For the text-containing cell, return its midpoint in [x, y] coordinate format. 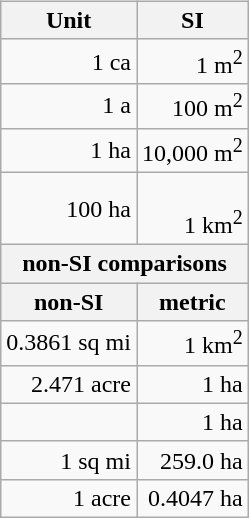
2.471 acre [69, 384]
0.4047 ha [192, 498]
SI [192, 20]
10,000 m2 [192, 150]
1 m2 [192, 62]
metric [192, 302]
0.3861 sq mi [69, 344]
259.0 ha [192, 460]
100 ha [69, 209]
non-SI comparisons [125, 263]
1 ca [69, 62]
Unit [69, 20]
non-SI [69, 302]
1 a [69, 106]
100 m2 [192, 106]
1 sq mi [69, 460]
1 acre [69, 498]
